Search for the cell housing the specified text and yield its (x, y) center coordinate. 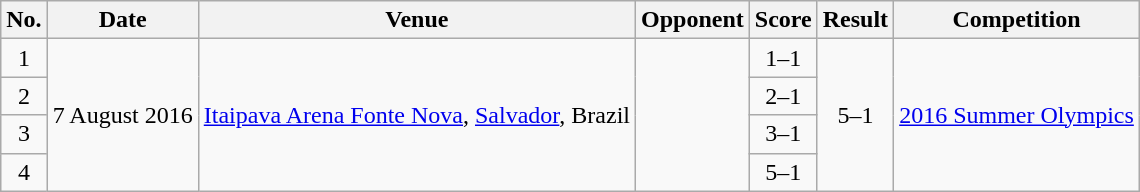
Competition (1017, 20)
3–1 (783, 134)
2 (24, 96)
3 (24, 134)
Opponent (693, 20)
4 (24, 172)
1 (24, 58)
7 August 2016 (122, 115)
2–1 (783, 96)
No. (24, 20)
2016 Summer Olympics (1017, 115)
Itaipava Arena Fonte Nova, Salvador, Brazil (416, 115)
Result (855, 20)
Venue (416, 20)
1–1 (783, 58)
Date (122, 20)
Score (783, 20)
